For the text-containing cell, return its midpoint in [x, y] coordinate format. 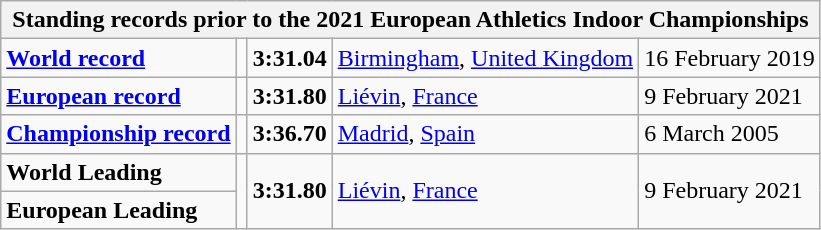
Championship record [118, 134]
European Leading [118, 210]
3:31.04 [290, 58]
6 March 2005 [730, 134]
16 February 2019 [730, 58]
World Leading [118, 172]
Madrid, Spain [485, 134]
World record [118, 58]
Standing records prior to the 2021 European Athletics Indoor Championships [411, 20]
Birmingham, United Kingdom [485, 58]
3:36.70 [290, 134]
European record [118, 96]
